Pinpoint the cell where the given text exists, returning its (X, Y) midpoint coordinate. 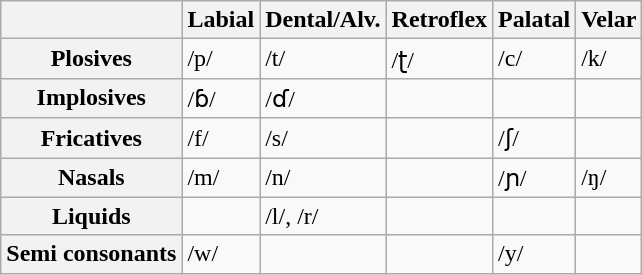
Labial (221, 20)
/w/ (221, 254)
/n/ (323, 178)
/ŋ/ (609, 178)
/ɲ/ (534, 178)
/m/ (221, 178)
/l/, /r/ (323, 216)
Fricatives (92, 138)
/s/ (323, 138)
/ɓ/ (221, 98)
Plosives (92, 59)
Liquids (92, 216)
Semi consonants (92, 254)
/y/ (534, 254)
/p/ (221, 59)
/t/ (323, 59)
/ʃ/ (534, 138)
Implosives (92, 98)
Dental/Alv. (323, 20)
/f/ (221, 138)
/ʈ/ (440, 59)
Nasals (92, 178)
/c/ (534, 59)
Velar (609, 20)
/ɗ/ (323, 98)
Palatal (534, 20)
Retroflex (440, 20)
/k/ (609, 59)
